Output the (X, Y) coordinate of the center of the cell containing the given text.  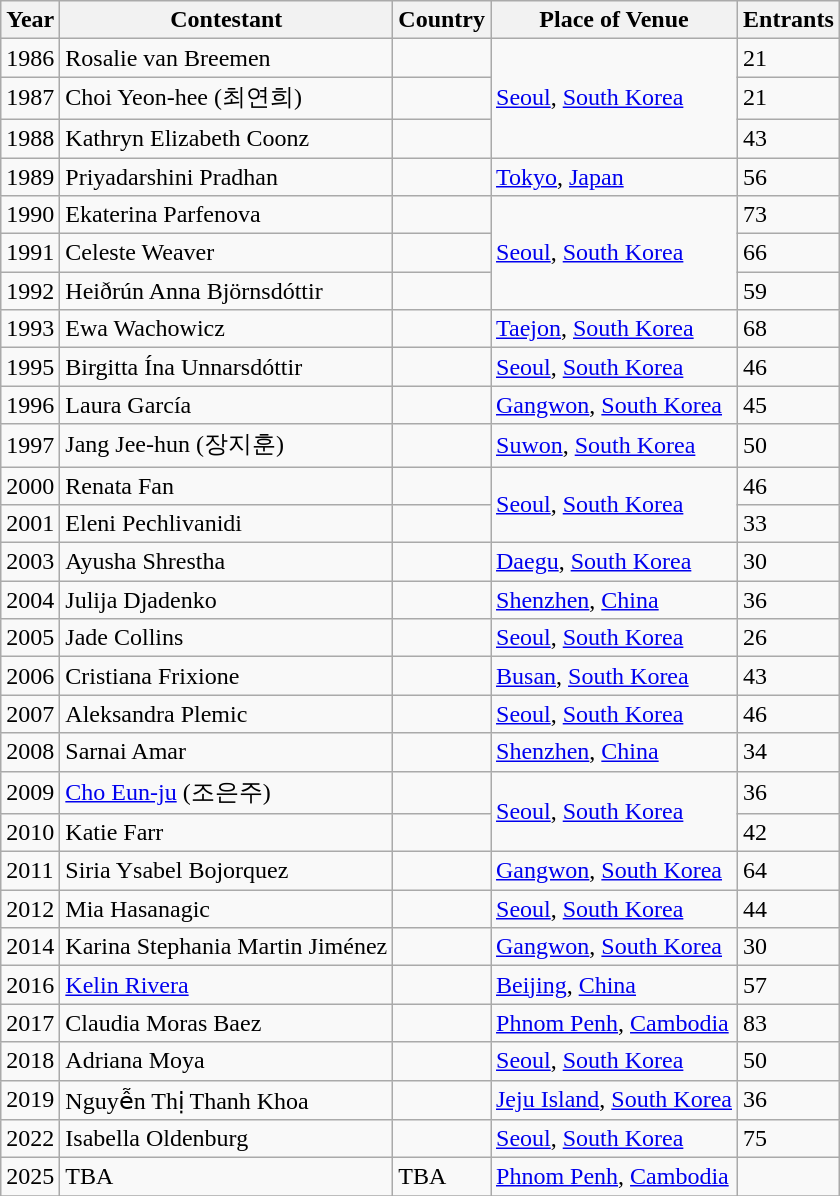
Beijing, China (614, 985)
2022 (30, 1139)
Choi Yeon-hee (최연희) (226, 98)
Ekaterina Parfenova (226, 215)
2012 (30, 909)
Eleni Pechlivanidi (226, 524)
Laura García (226, 405)
45 (789, 405)
Aleksandra Plemic (226, 714)
Entrants (789, 20)
1995 (30, 367)
1989 (30, 177)
1993 (30, 329)
1988 (30, 138)
Celeste Weaver (226, 253)
Julija Djadenko (226, 600)
Birgitta Ína Unnarsdóttir (226, 367)
2001 (30, 524)
2011 (30, 871)
Jeju Island, South Korea (614, 1100)
2008 (30, 752)
Cho Eun-ju (조은주) (226, 792)
Renata Fan (226, 485)
83 (789, 1023)
Tokyo, Japan (614, 177)
Priyadarshini Pradhan (226, 177)
33 (789, 524)
Heiðrún Anna Björnsdóttir (226, 291)
26 (789, 638)
59 (789, 291)
1990 (30, 215)
42 (789, 833)
Contestant (226, 20)
2004 (30, 600)
Siria Ysabel Bojorquez (226, 871)
1987 (30, 98)
68 (789, 329)
75 (789, 1139)
2007 (30, 714)
Ayusha Shrestha (226, 562)
1992 (30, 291)
Daegu, South Korea (614, 562)
2000 (30, 485)
1991 (30, 253)
Busan, South Korea (614, 676)
2005 (30, 638)
Year (30, 20)
57 (789, 985)
66 (789, 253)
Place of Venue (614, 20)
1996 (30, 405)
Claudia Moras Baez (226, 1023)
2006 (30, 676)
Suwon, South Korea (614, 446)
Kathryn Elizabeth Coonz (226, 138)
2018 (30, 1061)
2017 (30, 1023)
1986 (30, 58)
34 (789, 752)
2016 (30, 985)
2010 (30, 833)
Katie Farr (226, 833)
2014 (30, 947)
64 (789, 871)
73 (789, 215)
Cristiana Frixione (226, 676)
1997 (30, 446)
Nguyễn Thị Thanh Khoa (226, 1100)
2019 (30, 1100)
Kelin Rivera (226, 985)
Rosalie van Breemen (226, 58)
Isabella Oldenburg (226, 1139)
2009 (30, 792)
Taejon, South Korea (614, 329)
Jang Jee-hun (장지훈) (226, 446)
56 (789, 177)
Sarnai Amar (226, 752)
2003 (30, 562)
Ewa Wachowicz (226, 329)
Country (442, 20)
Karina Stephania Martin Jiménez (226, 947)
2025 (30, 1177)
Mia Hasanagic (226, 909)
44 (789, 909)
Adriana Moya (226, 1061)
Jade Collins (226, 638)
